Detect which cell encompasses the target text, then output its [X, Y] center coordinate. 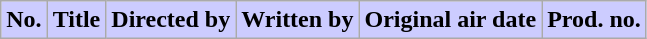
Title [76, 20]
Written by [298, 20]
No. [24, 20]
Prod. no. [594, 20]
Directed by [171, 20]
Original air date [450, 20]
